Extract the [x, y] coordinate from the center of the cell holding the provided text.  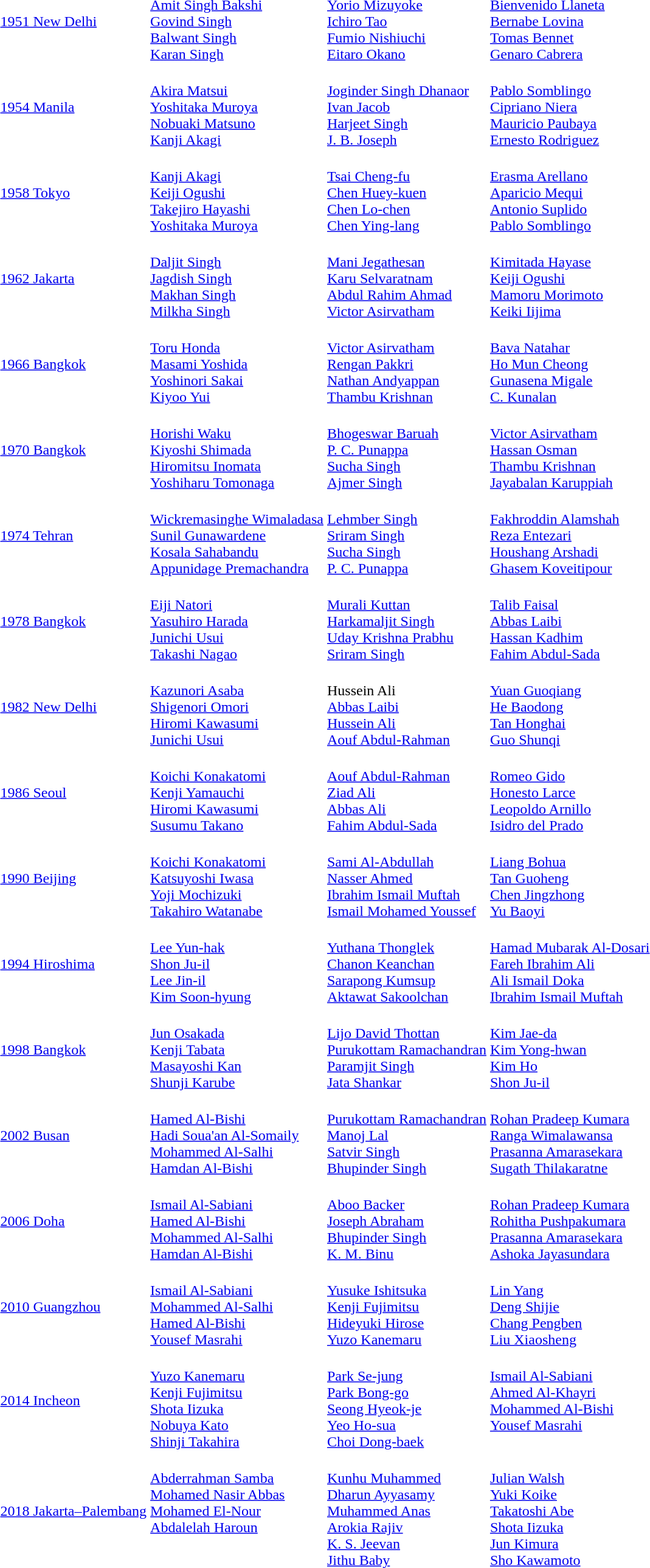
Park Se-jungPark Bong-goSeong Hyeok-jeYeo Ho-suaChoi Dong-baek [406, 1400]
Eiji NatoriYasuhiro HaradaJunichi UsuiTakashi Nagao [237, 621]
Ismail Al-SabianiHamed Al-BishiMohammed Al-SalhiHamdan Al-Bishi [237, 1221]
Sami Al-AbdullahNasser AhmedIbrahim Ismail MuftahIsmail Mohamed Youssef [406, 878]
Akira MatsuiYoshitaka MuroyaNobuaki MatsunoKanji Akagi [237, 107]
Hamed Al-BishiHadi Soua'an Al-SomailyMohammed Al-SalhiHamdan Al-Bishi [237, 1135]
Kazunori AsabaShigenori OmoriHiromi KawasumiJunichi Usui [237, 707]
Ismail Al-SabianiMohammed Al-SalhiHamed Al-BishiYousef Masrahi [237, 1307]
Aboo BackerJoseph AbrahamBhupinder SinghK. M. Binu [406, 1221]
Jun OsakadaKenji TabataMasayoshi KanShunji Karube [237, 1050]
Lehmber SinghSriram SinghSucha SinghP. C. Punappa [406, 535]
Hussein AliAbbas LaibiHussein AliAouf Abdul-Rahman [406, 707]
Mani JegathesanKaru SelvaratnamAbdul Rahim AhmadVictor Asirvatham [406, 278]
Aouf Abdul-RahmanZiad AliAbbas AliFahim Abdul-Sada [406, 793]
Yusuke IshitsukaKenji FujimitsuHideyuki HiroseYuzo Kanemaru [406, 1307]
Kanji AkagiKeiji OgushiTakejiro HayashiYoshitaka Muroya [237, 193]
Joginder Singh DhanaorIvan JacobHarjeet SinghJ. B. Joseph [406, 107]
Bhogeswar BaruahP. C. PunappaSucha SinghAjmer Singh [406, 450]
Koichi KonakatomiKenji YamauchiHiromi KawasumiSusumu Takano [237, 793]
Victor AsirvathamRengan PakkriNathan AndyappanThambu Krishnan [406, 364]
Yuzo KanemaruKenji FujimitsuShota IizukaNobuya KatoShinji Takahira [237, 1400]
Lee Yun-hakShon Ju-ilLee Jin-ilKim Soon-hyung [237, 964]
Purukottam RamachandranManoj LalSatvir SinghBhupinder Singh [406, 1135]
Tsai Cheng-fuChen Huey-kuenChen Lo-chenChen Ying-lang [406, 193]
Daljit SinghJagdish SinghMakhan SinghMilkha Singh [237, 278]
Murali KuttanHarkamaljit SinghUday Krishna PrabhuSriram Singh [406, 621]
Toru HondaMasami YoshidaYoshinori SakaiKiyoo Yui [237, 364]
Yuthana ThonglekChanon KeanchanSarapong KumsupAktawat Sakoolchan [406, 964]
Wickremasinghe WimaladasaSunil GunawardeneKosala SahabanduAppunidage Premachandra [237, 535]
Lijo David ThottanPurukottam RamachandranParamjit SinghJata Shankar [406, 1050]
Horishi WakuKiyoshi ShimadaHiromitsu InomataYoshiharu Tomonaga [237, 450]
Koichi KonakatomiKatsuyoshi IwasaYoji MochizukiTakahiro Watanabe [237, 878]
